Output the [x, y] coordinate of the center of the cell containing the given text.  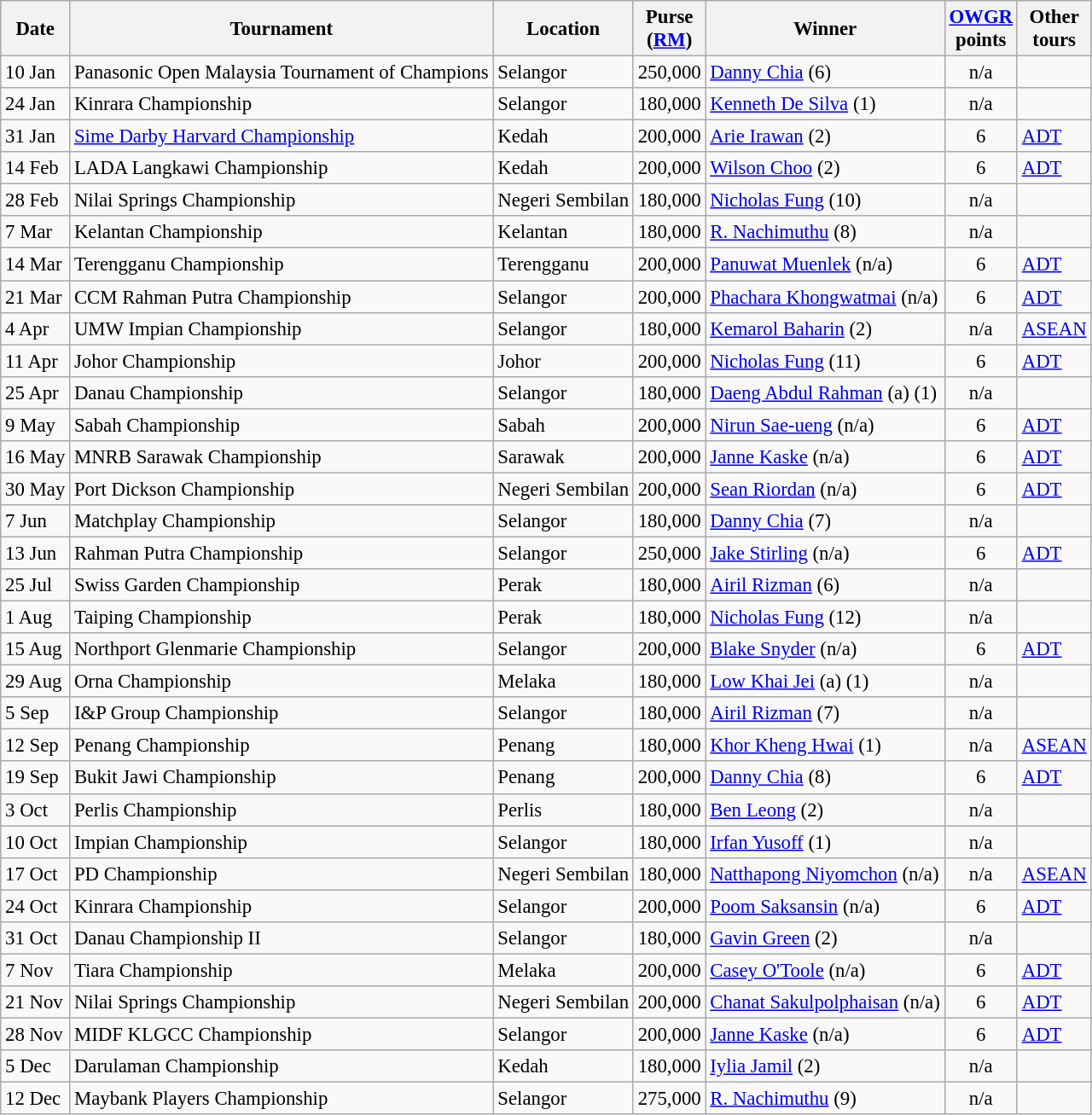
28 Feb [36, 200]
1 Aug [36, 618]
Arie Irawan (2) [825, 136]
11 Apr [36, 361]
Tournament [282, 29]
R. Nachimuthu (8) [825, 233]
Winner [825, 29]
Darulaman Championship [282, 1066]
Danny Chia (8) [825, 778]
Perlis Championship [282, 810]
275,000 [669, 1099]
Sean Riordan (n/a) [825, 489]
21 Mar [36, 297]
4 Apr [36, 328]
24 Jan [36, 104]
5 Dec [36, 1066]
3 Oct [36, 810]
Sabah [563, 425]
14 Feb [36, 168]
Chanat Sakulpolphaisan (n/a) [825, 1002]
OWGRpoints [981, 29]
Irfan Yusoff (1) [825, 842]
Danau Championship II [282, 938]
9 May [36, 425]
Danau Championship [282, 392]
Danny Chia (6) [825, 73]
Rahman Putra Championship [282, 553]
16 May [36, 457]
Gavin Green (2) [825, 938]
12 Sep [36, 746]
17 Oct [36, 874]
Nicholas Fung (12) [825, 618]
7 Nov [36, 970]
I&P Group Championship [282, 713]
Wilson Choo (2) [825, 168]
Port Dickson Championship [282, 489]
Airil Rizman (7) [825, 713]
25 Jul [36, 585]
Matchplay Championship [282, 521]
Orna Championship [282, 682]
25 Apr [36, 392]
CCM Rahman Putra Championship [282, 297]
15 Aug [36, 649]
Blake Snyder (n/a) [825, 649]
Kelantan [563, 233]
Othertours [1054, 29]
Sime Darby Harvard Championship [282, 136]
Purse(RM) [669, 29]
Sarawak [563, 457]
Iylia Jamil (2) [825, 1066]
R. Nachimuthu (9) [825, 1099]
Perlis [563, 810]
Nirun Sae-ueng (n/a) [825, 425]
Kelantan Championship [282, 233]
Impian Championship [282, 842]
Johor [563, 361]
Phachara Khongwatmai (n/a) [825, 297]
Daeng Abdul Rahman (a) (1) [825, 392]
29 Aug [36, 682]
Location [563, 29]
Jake Stirling (n/a) [825, 553]
Johor Championship [282, 361]
Poom Saksansin (n/a) [825, 906]
MIDF KLGCC Championship [282, 1034]
Maybank Players Championship [282, 1099]
Kemarol Baharin (2) [825, 328]
21 Nov [36, 1002]
MNRB Sarawak Championship [282, 457]
Terengganu [563, 264]
31 Jan [36, 136]
Terengganu Championship [282, 264]
Airil Rizman (6) [825, 585]
Swiss Garden Championship [282, 585]
10 Oct [36, 842]
5 Sep [36, 713]
Danny Chia (7) [825, 521]
12 Dec [36, 1099]
Sabah Championship [282, 425]
Date [36, 29]
PD Championship [282, 874]
Casey O'Toole (n/a) [825, 970]
28 Nov [36, 1034]
14 Mar [36, 264]
Kenneth De Silva (1) [825, 104]
LADA Langkawi Championship [282, 168]
13 Jun [36, 553]
Natthapong Niyomchon (n/a) [825, 874]
Panasonic Open Malaysia Tournament of Champions [282, 73]
24 Oct [36, 906]
Bukit Jawi Championship [282, 778]
Northport Glenmarie Championship [282, 649]
Penang Championship [282, 746]
19 Sep [36, 778]
Khor Kheng Hwai (1) [825, 746]
7 Mar [36, 233]
Ben Leong (2) [825, 810]
Panuwat Muenlek (n/a) [825, 264]
Taiping Championship [282, 618]
Nicholas Fung (11) [825, 361]
UMW Impian Championship [282, 328]
30 May [36, 489]
7 Jun [36, 521]
Low Khai Jei (a) (1) [825, 682]
Nicholas Fung (10) [825, 200]
31 Oct [36, 938]
10 Jan [36, 73]
Tiara Championship [282, 970]
